Scan for the cell matching the given text and deliver its [X, Y] coordinate at center. 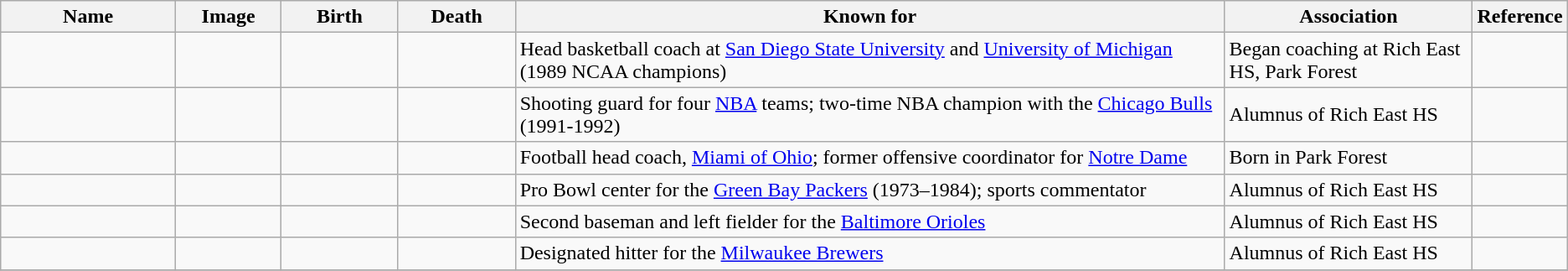
Head basketball coach at San Diego State University and University of Michigan (1989 NCAA champions) [869, 60]
Second baseman and left fielder for the Baltimore Orioles [869, 221]
Born in Park Forest [1349, 158]
Designated hitter for the Milwaukee Brewers [869, 253]
Birth [340, 17]
Death [456, 17]
Association [1349, 17]
Shooting guard for four NBA teams; two-time NBA champion with the Chicago Bulls (1991-1992) [869, 114]
Known for [869, 17]
Began coaching at Rich East HS, Park Forest [1349, 60]
Football head coach, Miami of Ohio; former offensive coordinator for Notre Dame [869, 158]
Image [228, 17]
Name [89, 17]
Reference [1519, 17]
Pro Bowl center for the Green Bay Packers (1973–1984); sports commentator [869, 190]
